Provide the (X, Y) coordinate of the cell's center where the given text is located.  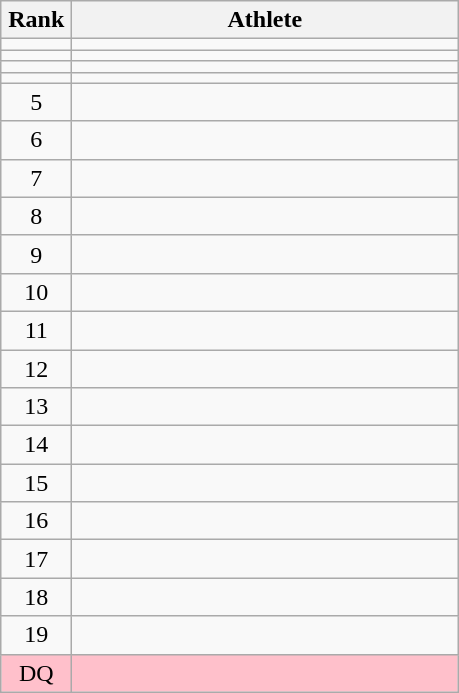
18 (36, 597)
16 (36, 521)
13 (36, 407)
12 (36, 369)
DQ (36, 673)
11 (36, 330)
8 (36, 216)
Athlete (265, 20)
10 (36, 292)
19 (36, 635)
5 (36, 102)
6 (36, 140)
17 (36, 559)
7 (36, 178)
Rank (36, 20)
9 (36, 254)
14 (36, 445)
15 (36, 483)
